Capture the cell that displays the provided text and extract its [X, Y] central coordinate. 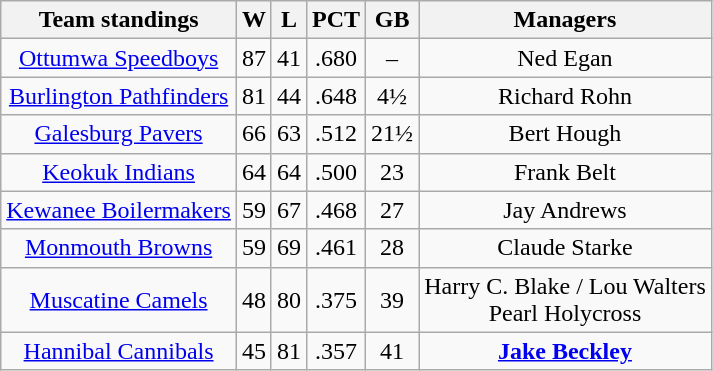
.357 [336, 351]
Harry C. Blake / Lou Walters Pearl Holycross [566, 300]
.500 [336, 172]
Jake Beckley [566, 351]
63 [288, 134]
48 [254, 300]
Claude Starke [566, 248]
69 [288, 248]
67 [288, 210]
Burlington Pathfinders [119, 96]
80 [288, 300]
Managers [566, 20]
87 [254, 58]
W [254, 20]
Monmouth Browns [119, 248]
Kewanee Boilermakers [119, 210]
Ottumwa Speedboys [119, 58]
PCT [336, 20]
.680 [336, 58]
.512 [336, 134]
23 [392, 172]
.648 [336, 96]
Ned Egan [566, 58]
45 [254, 351]
21½ [392, 134]
39 [392, 300]
28 [392, 248]
4½ [392, 96]
L [288, 20]
GB [392, 20]
Keokuk Indians [119, 172]
66 [254, 134]
Hannibal Cannibals [119, 351]
.375 [336, 300]
Galesburg Pavers [119, 134]
Richard Rohn [566, 96]
27 [392, 210]
44 [288, 96]
.468 [336, 210]
Team standings [119, 20]
Muscatine Camels [119, 300]
– [392, 58]
Jay Andrews [566, 210]
Frank Belt [566, 172]
.461 [336, 248]
Bert Hough [566, 134]
